Locate the cell with the specified text and output its [x, y] center coordinate. 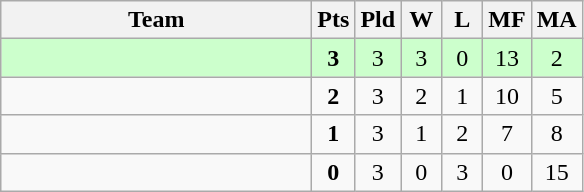
W [422, 20]
8 [556, 134]
13 [507, 58]
10 [507, 96]
L [462, 20]
7 [507, 134]
Team [156, 20]
MA [556, 20]
Pts [334, 20]
5 [556, 96]
MF [507, 20]
15 [556, 172]
Pld [378, 20]
